Capture the cell that displays the provided text and extract its [x, y] central coordinate. 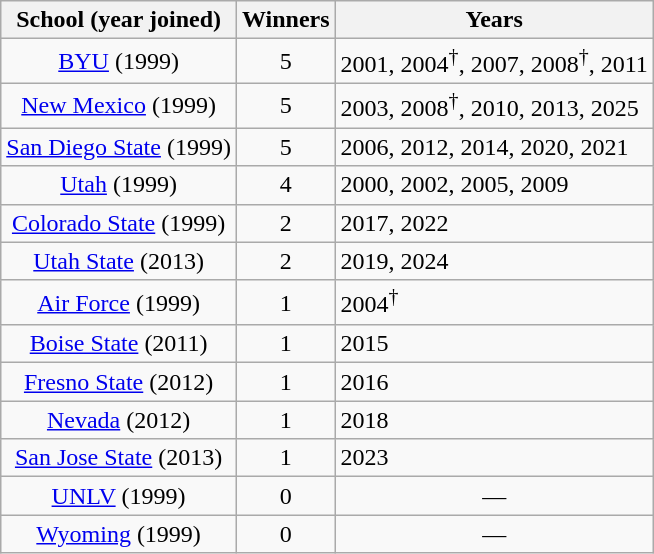
San Jose State (2013) [119, 458]
UNLV (1999) [119, 496]
2001, 2004†, 2007, 2008†, 2011 [494, 62]
2017, 2022 [494, 223]
2016 [494, 382]
2018 [494, 420]
Boise State (2011) [119, 344]
2019, 2024 [494, 261]
2003, 2008†, 2010, 2013, 2025 [494, 106]
2000, 2002, 2005, 2009 [494, 185]
Years [494, 20]
2015 [494, 344]
2006, 2012, 2014, 2020, 2021 [494, 147]
Wyoming (1999) [119, 534]
Colorado State (1999) [119, 223]
2004† [494, 302]
San Diego State (1999) [119, 147]
Winners [286, 20]
New Mexico (1999) [119, 106]
BYU (1999) [119, 62]
Air Force (1999) [119, 302]
School (year joined) [119, 20]
Nevada (2012) [119, 420]
Utah State (2013) [119, 261]
4 [286, 185]
Fresno State (2012) [119, 382]
Utah (1999) [119, 185]
2023 [494, 458]
